From the cell containing the given text, extract its center point as (x, y) coordinate. 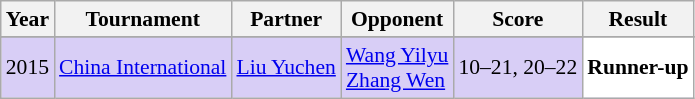
Liu Yuchen (286, 68)
2015 (28, 68)
10–21, 20–22 (518, 68)
Result (638, 19)
China International (142, 68)
Opponent (398, 19)
Year (28, 19)
Score (518, 19)
Runner-up (638, 68)
Wang Yilyu Zhang Wen (398, 68)
Partner (286, 19)
Tournament (142, 19)
